Provide the (X, Y) coordinate of the cell's center where the given text is located.  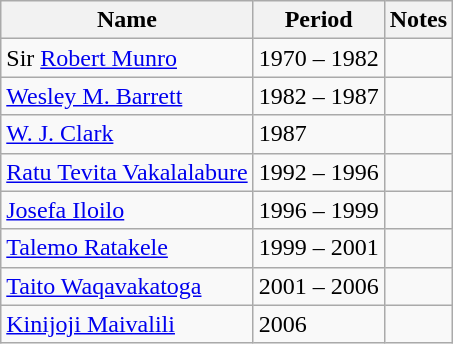
Sir Robert Munro (127, 58)
2001 – 2006 (318, 286)
1987 (318, 134)
W. J. Clark (127, 134)
2006 (318, 324)
1970 – 1982 (318, 58)
Period (318, 20)
Josefa Iloilo (127, 210)
Kinijoji Maivalili (127, 324)
1999 – 2001 (318, 248)
Notes (418, 20)
Wesley M. Barrett (127, 96)
Taito Waqavakatoga (127, 286)
1996 – 1999 (318, 210)
1992 – 1996 (318, 172)
Ratu Tevita Vakalalabure (127, 172)
Talemo Ratakele (127, 248)
Name (127, 20)
1982 – 1987 (318, 96)
